For the text-containing cell, return its midpoint in (x, y) coordinate format. 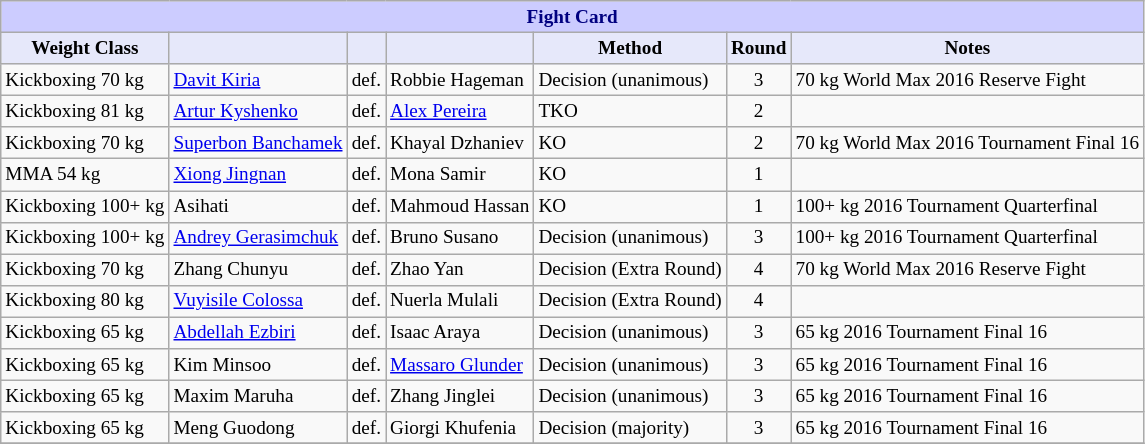
Nuerla Mulali (460, 301)
Alex Pereira (460, 111)
Robbie Hageman (460, 80)
Zhao Yan (460, 270)
Abdellah Ezbiri (258, 333)
Davit Kiria (258, 80)
Decision (majority) (630, 428)
MMA 54 kg (85, 175)
Kickboxing 80 kg (85, 301)
Meng Guodong (258, 428)
Xiong Jingnan (258, 175)
Notes (968, 48)
Kim Minsoo (258, 365)
Giorgi Khufenia (460, 428)
Kickboxing 81 kg (85, 111)
Massaro Glunder (460, 365)
70 kg World Max 2016 Tournament Final 16 (968, 143)
Zhang Chunyu (258, 270)
Asihati (258, 206)
Andrey Gerasimchuk (258, 238)
Superbon Banchamek (258, 143)
TKO (630, 111)
Khayal Dzhaniev (460, 143)
Artur Kyshenko (258, 111)
Round (758, 48)
Mahmoud Hassan (460, 206)
Fight Card (572, 17)
Weight Class (85, 48)
Mona Samir (460, 175)
Vuyisile Colossa (258, 301)
Maxim Maruha (258, 396)
Zhang Jinglei (460, 396)
Method (630, 48)
Bruno Susano (460, 238)
Isaac Araya (460, 333)
